Identify which cell holds the provided text, then report its (X, Y) central coordinate. 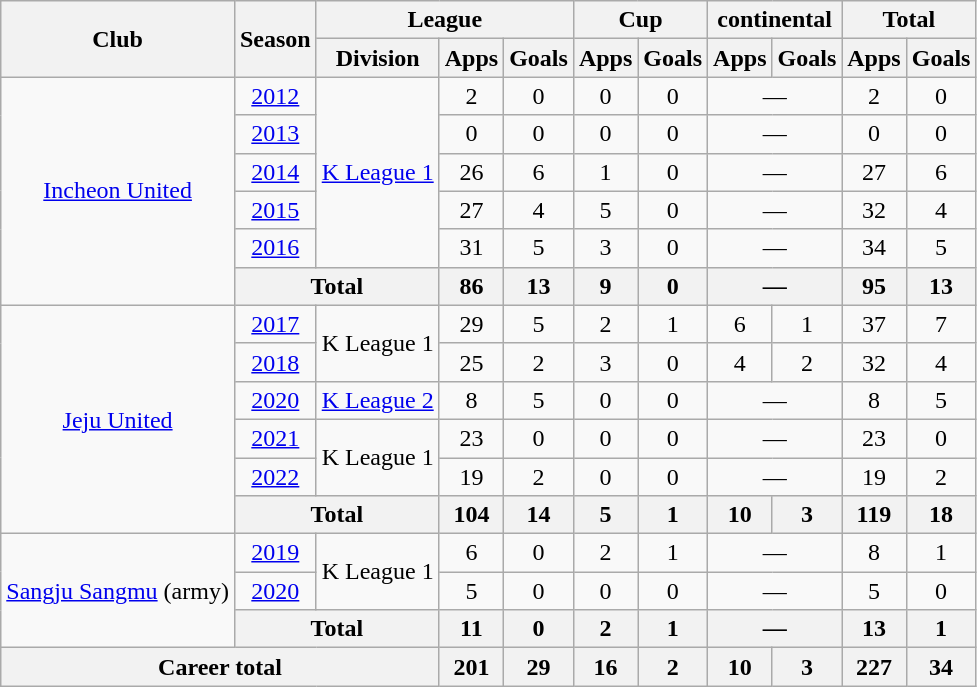
Career total (220, 667)
2021 (275, 438)
Cup (640, 20)
2018 (275, 362)
Season (275, 39)
2013 (275, 134)
2019 (275, 553)
continental (775, 20)
119 (874, 515)
227 (874, 667)
2014 (275, 172)
2016 (275, 248)
95 (874, 286)
86 (471, 286)
16 (605, 667)
11 (471, 629)
Club (118, 39)
7 (941, 324)
37 (874, 324)
Incheon United (118, 191)
18 (941, 515)
9 (605, 286)
League (444, 20)
Sangju Sangmu (army) (118, 591)
26 (471, 172)
2017 (275, 324)
201 (471, 667)
2022 (275, 477)
14 (539, 515)
104 (471, 515)
25 (471, 362)
Division (378, 58)
31 (471, 248)
2012 (275, 96)
2015 (275, 210)
K League 2 (378, 400)
Jeju United (118, 419)
